Return [x, y] of the center of cell containing provided text 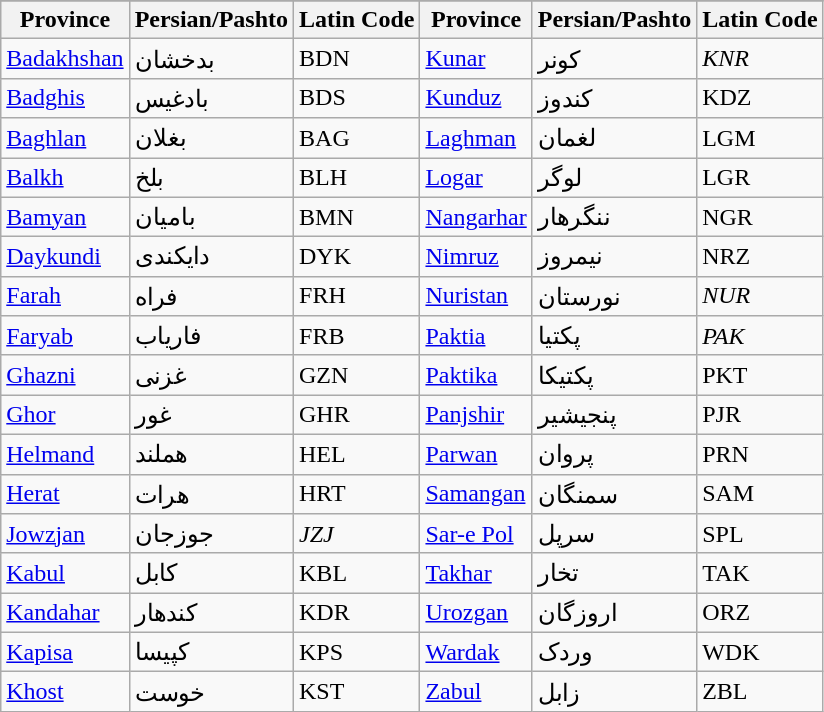
BLH [357, 178]
سمنگان [614, 494]
غور [211, 415]
Samangan [476, 494]
KST [357, 692]
Urozgan [476, 613]
Laghman [476, 138]
هرات [211, 494]
PKT [760, 375]
LGR [760, 178]
KDR [357, 613]
Baghlan [65, 138]
Farah [65, 296]
Herat [65, 494]
فراه [211, 296]
زابل [614, 692]
هملند [211, 454]
نورستان [614, 296]
KNR [760, 59]
BMN [357, 217]
WDK [760, 652]
Khost [65, 692]
KPS [357, 652]
Wardak [476, 652]
KDZ [760, 98]
کونر [614, 59]
KBL [357, 573]
Kabul [65, 573]
NGR [760, 217]
SAM [760, 494]
BAG [357, 138]
سرپل [614, 534]
Kunar [476, 59]
LGM [760, 138]
SPL [760, 534]
بدخشان [211, 59]
پنجیشیر [614, 415]
Paktia [476, 336]
کندوز [614, 98]
GZN [357, 375]
Nimruz [476, 257]
کپیسا [211, 652]
ORZ [760, 613]
Logar [476, 178]
لوگر [614, 178]
FRH [357, 296]
لغمان [614, 138]
پروان [614, 454]
خوست [211, 692]
FRB [357, 336]
Sar-e Pol [476, 534]
ننگرهار [614, 217]
Jowzjan [65, 534]
جوزجان [211, 534]
Paktika [476, 375]
Ghazni [65, 375]
Ghor [65, 415]
تخار [614, 573]
کابل [211, 573]
Kapisa [65, 652]
پکتیا [614, 336]
PAK [760, 336]
BDS [357, 98]
بلخ [211, 178]
Kandahar [65, 613]
Nangarhar [476, 217]
Faryab [65, 336]
Helmand [65, 454]
BDN [357, 59]
NRZ [760, 257]
Badghis [65, 98]
NUR [760, 296]
JZJ [357, 534]
Daykundi [65, 257]
بامیان [211, 217]
HEL [357, 454]
Zabul [476, 692]
بادغیس [211, 98]
Bamyan [65, 217]
نیمروز [614, 257]
کندهار [211, 613]
TAK [760, 573]
دایکندی [211, 257]
فاریاب [211, 336]
PRN [760, 454]
Kunduz [476, 98]
پکتیکا [614, 375]
Takhar [476, 573]
وردک [614, 652]
اروزگان [614, 613]
Parwan [476, 454]
بغلان [211, 138]
DYK [357, 257]
Badakhshan [65, 59]
GHR [357, 415]
ZBL [760, 692]
Panjshir [476, 415]
HRT [357, 494]
Balkh [65, 178]
غزنی [211, 375]
Nuristan [476, 296]
PJR [760, 415]
